Provide the (X, Y) coordinate of the cell's center where the given text is located.  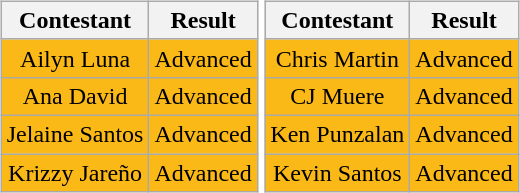
Ana David (75, 96)
CJ Muere (338, 96)
Jelaine Santos (75, 134)
Krizzy Jareño (75, 173)
Ken Punzalan (338, 134)
Chris Martin (338, 58)
Ailyn Luna (75, 58)
Kevin Santos (338, 173)
